Locate the cell with the specified text and output its [X, Y] center coordinate. 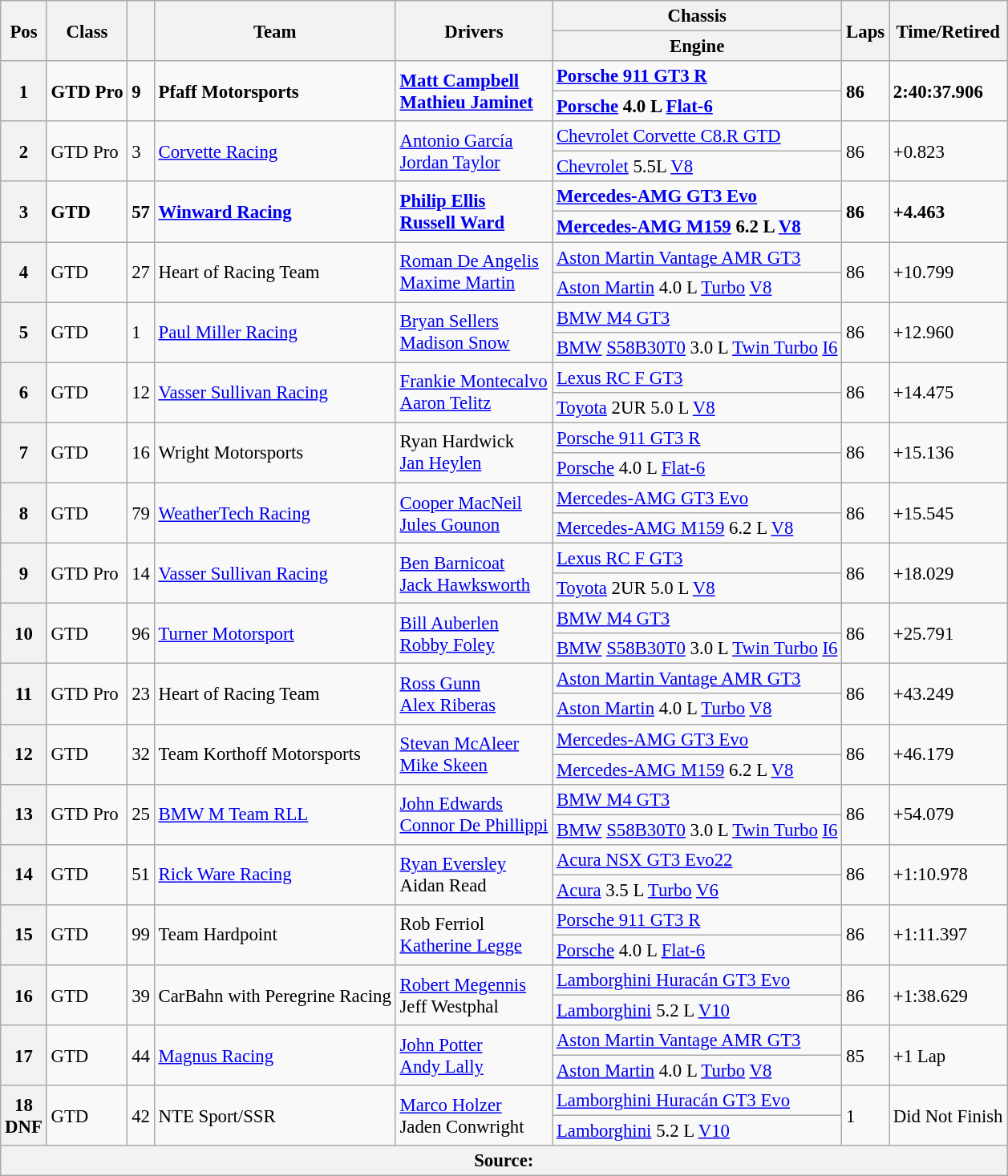
Paul Miller Racing [274, 332]
Pfaff Motorsports [274, 91]
Winward Racing [274, 212]
44 [141, 1055]
11 [24, 694]
96 [141, 633]
Ben Barnicoat Jack Hawksworth [473, 574]
Class [87, 30]
John Potter Andy Lally [473, 1055]
Engine [698, 46]
17 [24, 1055]
Corvette Racing [274, 151]
85 [866, 1055]
+54.079 [948, 814]
57 [141, 212]
+4.463 [948, 212]
Time/Retired [948, 30]
BMW M Team RLL [274, 814]
Ross Gunn Alex Riberas [473, 694]
Laps [866, 30]
Turner Motorsport [274, 633]
+18.029 [948, 574]
13 [24, 814]
+1:38.629 [948, 996]
79 [141, 513]
+1:10.978 [948, 875]
Bill Auberlen Robby Foley [473, 633]
Team [274, 30]
Robert Megennis Jeff Westphal [473, 996]
Did Not Finish [948, 1116]
Ryan Hardwick Jan Heylen [473, 452]
Pos [24, 30]
4 [24, 273]
+15.545 [948, 513]
2 [24, 151]
8 [24, 513]
Acura NSX GT3 Evo22 [698, 860]
27 [141, 273]
15 [24, 935]
+46.179 [948, 754]
Cooper MacNeil Jules Gounon [473, 513]
+0.823 [948, 151]
Roman De Angelis Maxime Martin [473, 273]
Chassis [698, 16]
Matt Campbell Mathieu Jaminet [473, 91]
42 [141, 1116]
Chevrolet 5.5L V8 [698, 167]
Acura 3.5 L Turbo V6 [698, 890]
Bryan Sellers Madison Snow [473, 332]
Rick Ware Racing [274, 875]
+43.249 [948, 694]
+14.475 [948, 393]
Frankie Montecalvo Aaron Telitz [473, 393]
10 [24, 633]
+1:11.397 [948, 935]
39 [141, 996]
5 [24, 332]
+1 Lap [948, 1055]
Team Hardpoint [274, 935]
99 [141, 935]
25 [141, 814]
John Edwards Connor De Phillippi [473, 814]
6 [24, 393]
Antonio García Jordan Taylor [473, 151]
Rob Ferriol Katherine Legge [473, 935]
NTE Sport/SSR [274, 1116]
Marco Holzer Jaden Conwright [473, 1116]
Team Korthoff Motorsports [274, 754]
+25.791 [948, 633]
+15.136 [948, 452]
Stevan McAleer Mike Skeen [473, 754]
Ryan Eversley Aidan Read [473, 875]
Drivers [473, 30]
23 [141, 694]
Magnus Racing [274, 1055]
CarBahn with Peregrine Racing [274, 996]
2:40:37.906 [948, 91]
WeatherTech Racing [274, 513]
Wright Motorsports [274, 452]
Chevrolet Corvette C8.R GTD [698, 136]
Philip Ellis Russell Ward [473, 212]
+10.799 [948, 273]
51 [141, 875]
+12.960 [948, 332]
7 [24, 452]
32 [141, 754]
18DNF [24, 1116]
